Return the [X, Y] coordinate for the center point of the cell that contains the specified text.  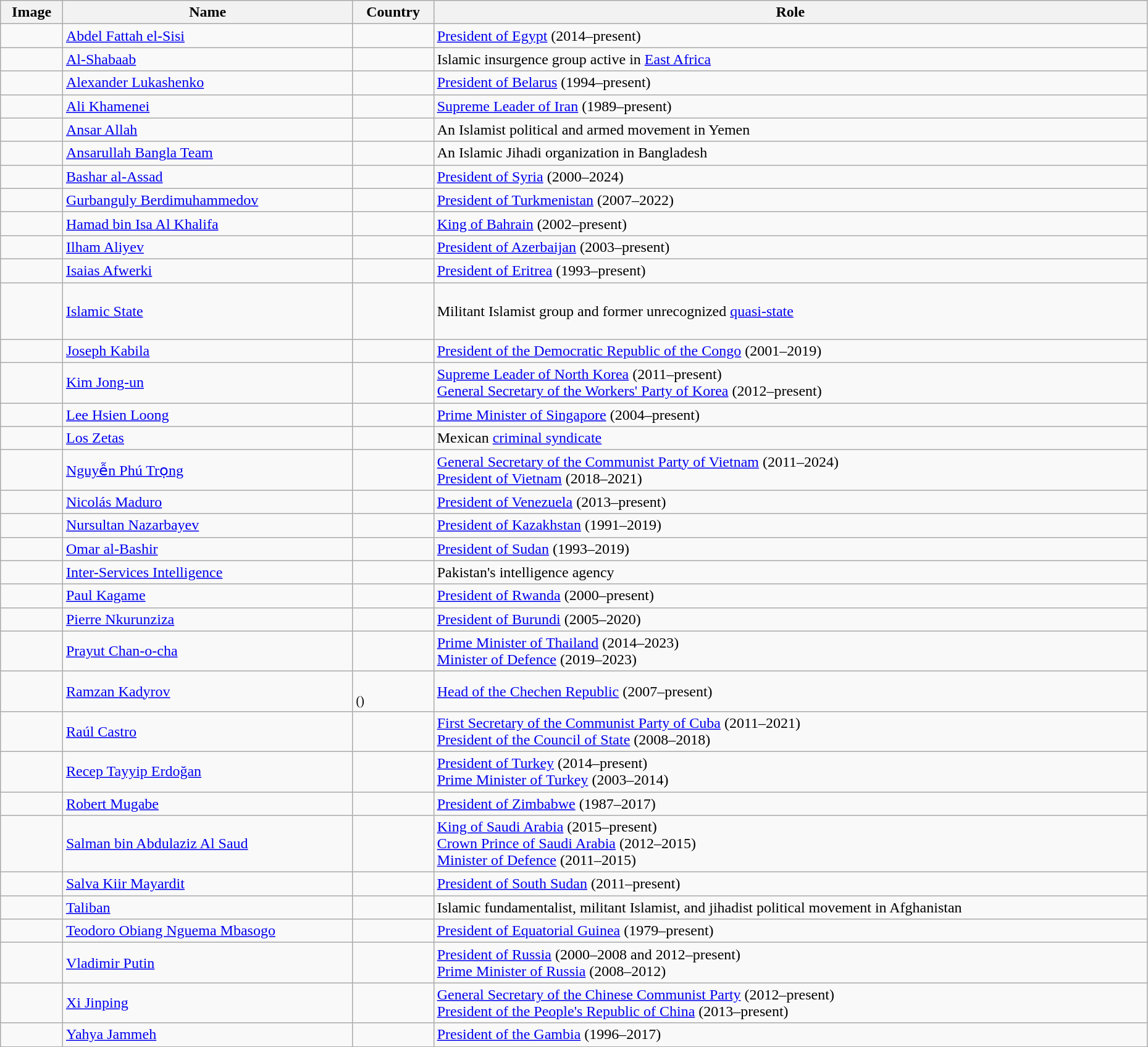
Recep Tayyip Erdoğan [207, 772]
Islamic insurgence group active in East Africa [790, 59]
President of Equatorial Guinea (1979–present) [790, 931]
Bashar al-Assad [207, 177]
Image [32, 12]
Ilham Aliyev [207, 247]
President of Burundi (2005–2020) [790, 619]
President of Eritrea (1993–present) [790, 270]
Head of the Chechen Republic (2007–present) [790, 691]
Prime Minister of Thailand (2014–2023)Minister of Defence (2019–2023) [790, 651]
Alexander Lukashenko [207, 83]
Islamic fundamentalist, militant Islamist, and jihadist political movement in Afghanistan [790, 907]
Name [207, 12]
President of Kazakhstan (1991–2019) [790, 525]
Pakistan's intelligence agency [790, 572]
King of Saudi Arabia (2015–present)Crown Prince of Saudi Arabia (2012–2015)Minister of Defence (2011–2015) [790, 844]
President of Belarus (1994–present) [790, 83]
President of the Gambia (1996–2017) [790, 1035]
President of South Sudan (2011–present) [790, 884]
An Islamic Jihadi organization in Bangladesh [790, 153]
President of Zimbabwe (1987–2017) [790, 803]
An Islamist political and armed movement in Yemen [790, 130]
Salva Kiir Mayardit [207, 884]
President of Turkey (2014–present)Prime Minister of Turkey (2003–2014) [790, 772]
Salman bin Abdulaziz Al Saud [207, 844]
General Secretary of the Chinese Communist Party (2012–present)President of the People's Republic of China (2013–present) [790, 1003]
President of Azerbaijan (2003–present) [790, 247]
Supreme Leader of Iran (1989–present) [790, 106]
Yahya Jammeh [207, 1035]
Robert Mugabe [207, 803]
Prayut Chan-o-cha [207, 651]
Al-Shabaab [207, 59]
Nguyễn Phú Trọng [207, 470]
Supreme Leader of North Korea (2011–present)General Secretary of the Workers' Party of Korea (2012–present) [790, 383]
Abdel Fattah el-Sisi [207, 36]
Mexican criminal syndicate [790, 438]
President of Syria (2000–2024) [790, 177]
Country [393, 12]
President of Rwanda (2000–present) [790, 596]
First Secretary of the Communist Party of Cuba (2011–2021)President of the Council of State (2008–2018) [790, 731]
Islamic State [207, 311]
() [393, 691]
Gurbanguly Berdimuhammedov [207, 200]
Kim Jong-un [207, 383]
Nursultan Nazarbayev [207, 525]
President of Venezuela (2013–present) [790, 502]
Prime Minister of Singapore (2004–present) [790, 415]
Hamad bin Isa Al Khalifa [207, 223]
Los Zetas [207, 438]
President of Sudan (1993–2019) [790, 549]
Paul Kagame [207, 596]
Militant Islamist group and former unrecognized quasi-state [790, 311]
Joseph Kabila [207, 351]
Omar al-Bashir [207, 549]
Inter-Services Intelligence [207, 572]
Xi Jinping [207, 1003]
Role [790, 12]
Pierre Nkurunziza [207, 619]
President of Egypt (2014–present) [790, 36]
President of Russia (2000–2008 and 2012–present)Prime Minister of Russia (2008–2012) [790, 963]
Taliban [207, 907]
Ramzan Kadyrov [207, 691]
Raúl Castro [207, 731]
Ali Khamenei [207, 106]
Ansar Allah [207, 130]
Ansarullah Bangla Team [207, 153]
Nicolás Maduro [207, 502]
King of Bahrain (2002–present) [790, 223]
Lee Hsien Loong [207, 415]
Teodoro Obiang Nguema Mbasogo [207, 931]
Isaias Afwerki [207, 270]
General Secretary of the Communist Party of Vietnam (2011–2024)President of Vietnam (2018–2021) [790, 470]
President of Turkmenistan (2007–2022) [790, 200]
President of the Democratic Republic of the Congo (2001–2019) [790, 351]
Vladimir Putin [207, 963]
